From the cell containing the given text, extract its center point as (X, Y) coordinate. 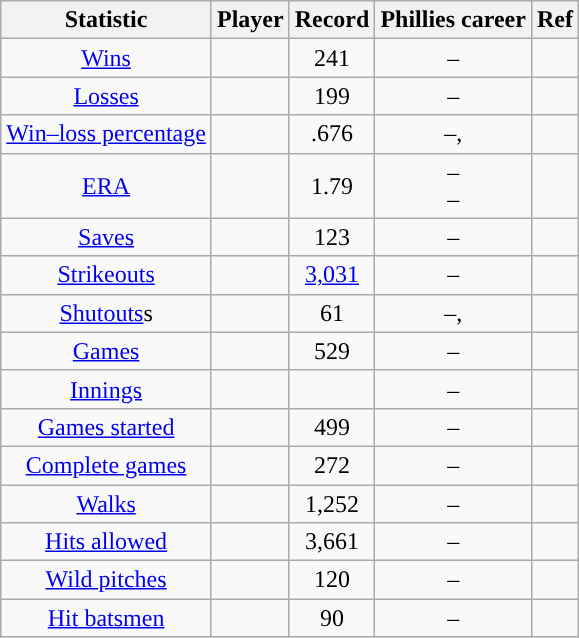
Games (106, 351)
123 (332, 237)
199 (332, 96)
Hit batsmen (106, 618)
Saves (106, 237)
272 (332, 465)
529 (332, 351)
Win–loss percentage (106, 134)
3,031 (332, 275)
3,661 (332, 542)
Innings (106, 389)
120 (332, 580)
Wild pitches (106, 580)
Games started (106, 427)
Hits allowed (106, 542)
Walks (106, 503)
1,252 (332, 503)
61 (332, 313)
ERA (106, 186)
Wins (106, 58)
.676 (332, 134)
Record (332, 20)
Ref (554, 20)
Strikeouts (106, 275)
90 (332, 618)
Losses (106, 96)
1.79 (332, 186)
499 (332, 427)
Complete games (106, 465)
Phillies career (454, 20)
Statistic (106, 20)
241 (332, 58)
–– (454, 186)
Player (250, 20)
Shutoutss (106, 313)
